Search for the cell housing the specified text and yield its [X, Y] center coordinate. 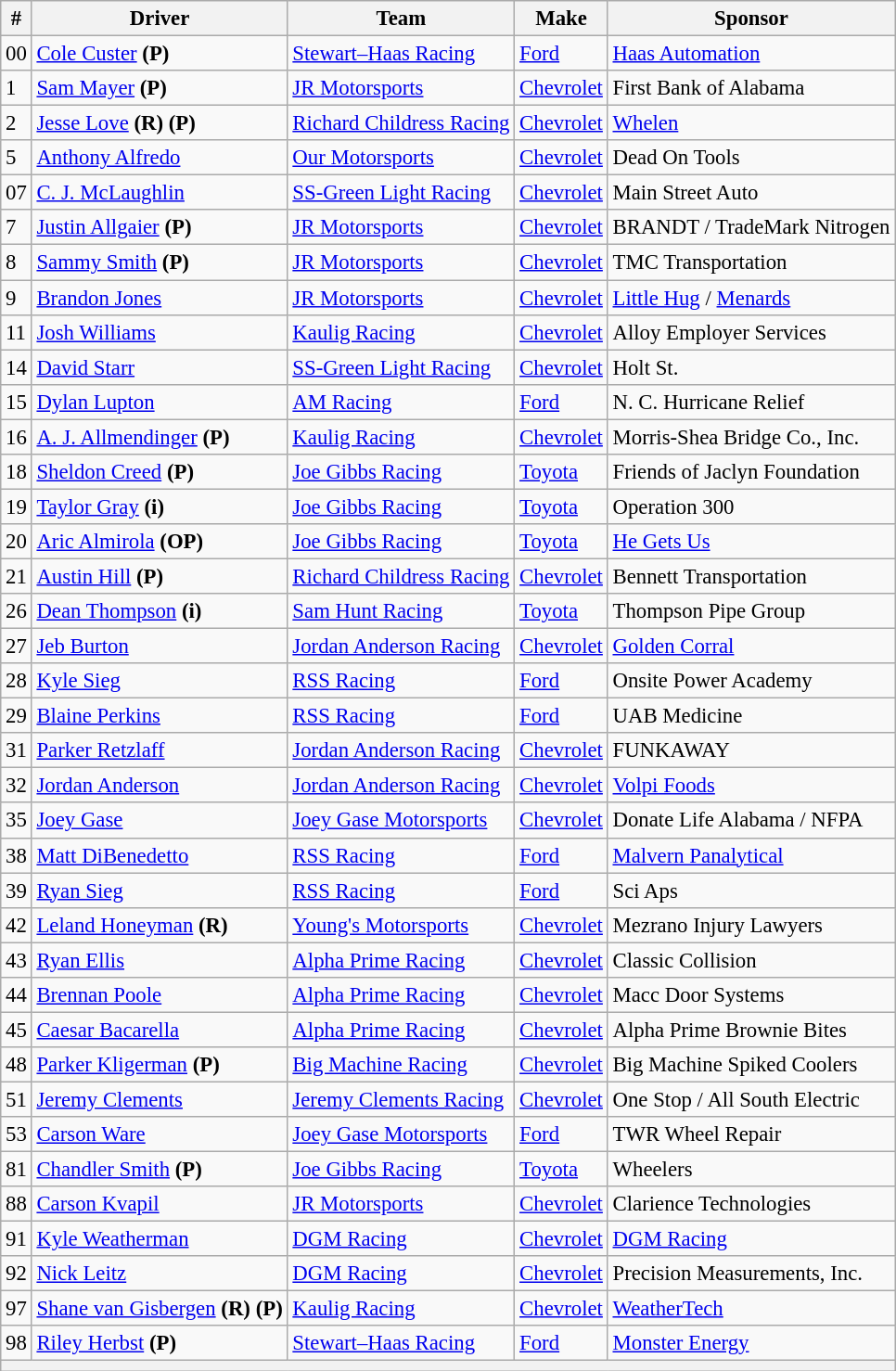
15 [17, 402]
88 [17, 1204]
Nick Leitz [160, 1274]
29 [17, 716]
18 [17, 472]
Anthony Alfredo [160, 158]
Jeremy Clements [160, 1099]
Little Hug / Menards [751, 298]
35 [17, 821]
Dean Thompson (i) [160, 611]
Jeb Burton [160, 647]
Jesse Love (R) (P) [160, 123]
Sam Mayer (P) [160, 88]
39 [17, 891]
Ryan Ellis [160, 960]
53 [17, 1134]
Classic Collision [751, 960]
51 [17, 1099]
26 [17, 611]
TWR Wheel Repair [751, 1134]
Thompson Pipe Group [751, 611]
Our Motorsports [401, 158]
Team [401, 19]
45 [17, 1030]
Macc Door Systems [751, 995]
31 [17, 750]
00 [17, 54]
WeatherTech [751, 1309]
TMC Transportation [751, 263]
28 [17, 681]
Caesar Bacarella [160, 1030]
Sponsor [751, 19]
Jordan Anderson [160, 786]
98 [17, 1344]
5 [17, 158]
11 [17, 332]
Justin Allgaier (P) [160, 227]
Carson Ware [160, 1134]
Young's Motorsports [401, 925]
Parker Kligerman (P) [160, 1065]
Alpha Prime Brownie Bites [751, 1030]
Carson Kvapil [160, 1204]
Wheelers [751, 1170]
Brennan Poole [160, 995]
42 [17, 925]
8 [17, 263]
Shane van Gisbergen (R) (P) [160, 1309]
Friends of Jaclyn Foundation [751, 472]
A. J. Allmendinger (P) [160, 437]
Holt St. [751, 367]
UAB Medicine [751, 716]
Joey Gase [160, 821]
44 [17, 995]
N. C. Hurricane Relief [751, 402]
Driver [160, 19]
Chandler Smith (P) [160, 1170]
Austin Hill (P) [160, 576]
Sheldon Creed (P) [160, 472]
Volpi Foods [751, 786]
16 [17, 437]
Kyle Sieg [160, 681]
Kyle Weatherman [160, 1239]
Donate Life Alabama / NFPA [751, 821]
Malvern Panalytical [751, 855]
Sci Aps [751, 891]
Alloy Employer Services [751, 332]
91 [17, 1239]
Aric Almirola (OP) [160, 542]
BRANDT / TradeMark Nitrogen [751, 227]
# [17, 19]
Whelen [751, 123]
27 [17, 647]
David Starr [160, 367]
Taylor Gray (i) [160, 506]
Blaine Perkins [160, 716]
9 [17, 298]
20 [17, 542]
First Bank of Alabama [751, 88]
Dylan Lupton [160, 402]
Riley Herbst (P) [160, 1344]
Sam Hunt Racing [401, 611]
Brandon Jones [160, 298]
Dead On Tools [751, 158]
7 [17, 227]
Matt DiBenedetto [160, 855]
81 [17, 1170]
14 [17, 367]
48 [17, 1065]
One Stop / All South Electric [751, 1099]
43 [17, 960]
Cole Custer (P) [160, 54]
Make [561, 19]
Leland Honeyman (R) [160, 925]
19 [17, 506]
Mezrano Injury Lawyers [751, 925]
07 [17, 193]
Jeremy Clements Racing [401, 1099]
Big Machine Racing [401, 1065]
Precision Measurements, Inc. [751, 1274]
Ryan Sieg [160, 891]
21 [17, 576]
AM Racing [401, 402]
38 [17, 855]
Haas Automation [751, 54]
Golden Corral [751, 647]
92 [17, 1274]
Clarience Technologies [751, 1204]
Onsite Power Academy [751, 681]
He Gets Us [751, 542]
Josh Williams [160, 332]
Sammy Smith (P) [160, 263]
Monster Energy [751, 1344]
C. J. McLaughlin [160, 193]
97 [17, 1309]
Big Machine Spiked Coolers [751, 1065]
Parker Retzlaff [160, 750]
Main Street Auto [751, 193]
2 [17, 123]
FUNKAWAY [751, 750]
Bennett Transportation [751, 576]
1 [17, 88]
32 [17, 786]
Morris-Shea Bridge Co., Inc. [751, 437]
Operation 300 [751, 506]
